For the text-containing cell, return its midpoint in [x, y] coordinate format. 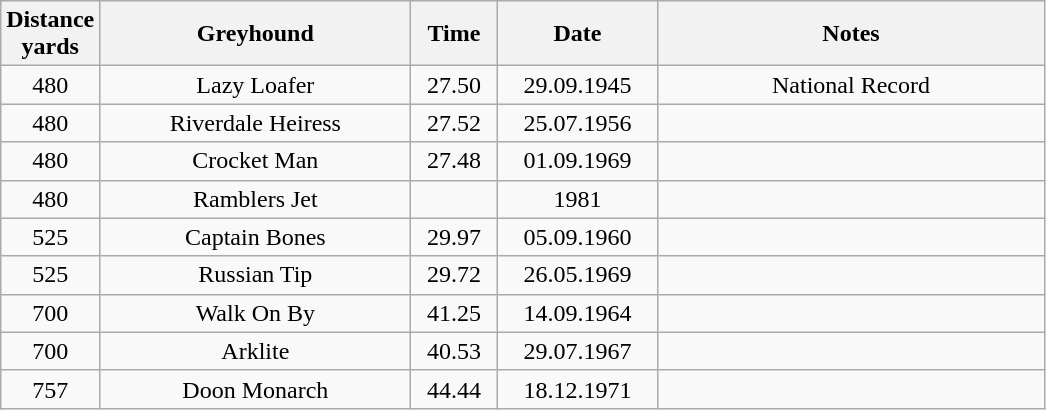
27.52 [454, 123]
41.25 [454, 313]
29.07.1967 [578, 351]
01.09.1969 [578, 161]
Distance yards [50, 34]
26.05.1969 [578, 275]
Crocket Man [256, 161]
29.97 [454, 237]
Ramblers Jet [256, 199]
44.44 [454, 389]
27.50 [454, 85]
Notes [851, 34]
Doon Monarch [256, 389]
Russian Tip [256, 275]
Greyhound [256, 34]
27.48 [454, 161]
18.12.1971 [578, 389]
29.72 [454, 275]
Riverdale Heiress [256, 123]
29.09.1945 [578, 85]
25.07.1956 [578, 123]
Time [454, 34]
Captain Bones [256, 237]
1981 [578, 199]
Arklite [256, 351]
Walk On By [256, 313]
National Record [851, 85]
40.53 [454, 351]
757 [50, 389]
Date [578, 34]
14.09.1964 [578, 313]
05.09.1960 [578, 237]
Lazy Loafer [256, 85]
